Capture the cell that displays the provided text and extract its [X, Y] central coordinate. 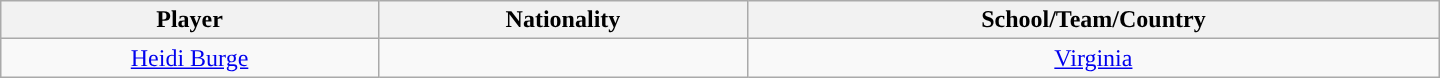
Virginia [1094, 58]
Heidi Burge [190, 58]
School/Team/Country [1094, 20]
Player [190, 20]
Nationality [562, 20]
